Capture the cell that displays the provided text and extract its (x, y) central coordinate. 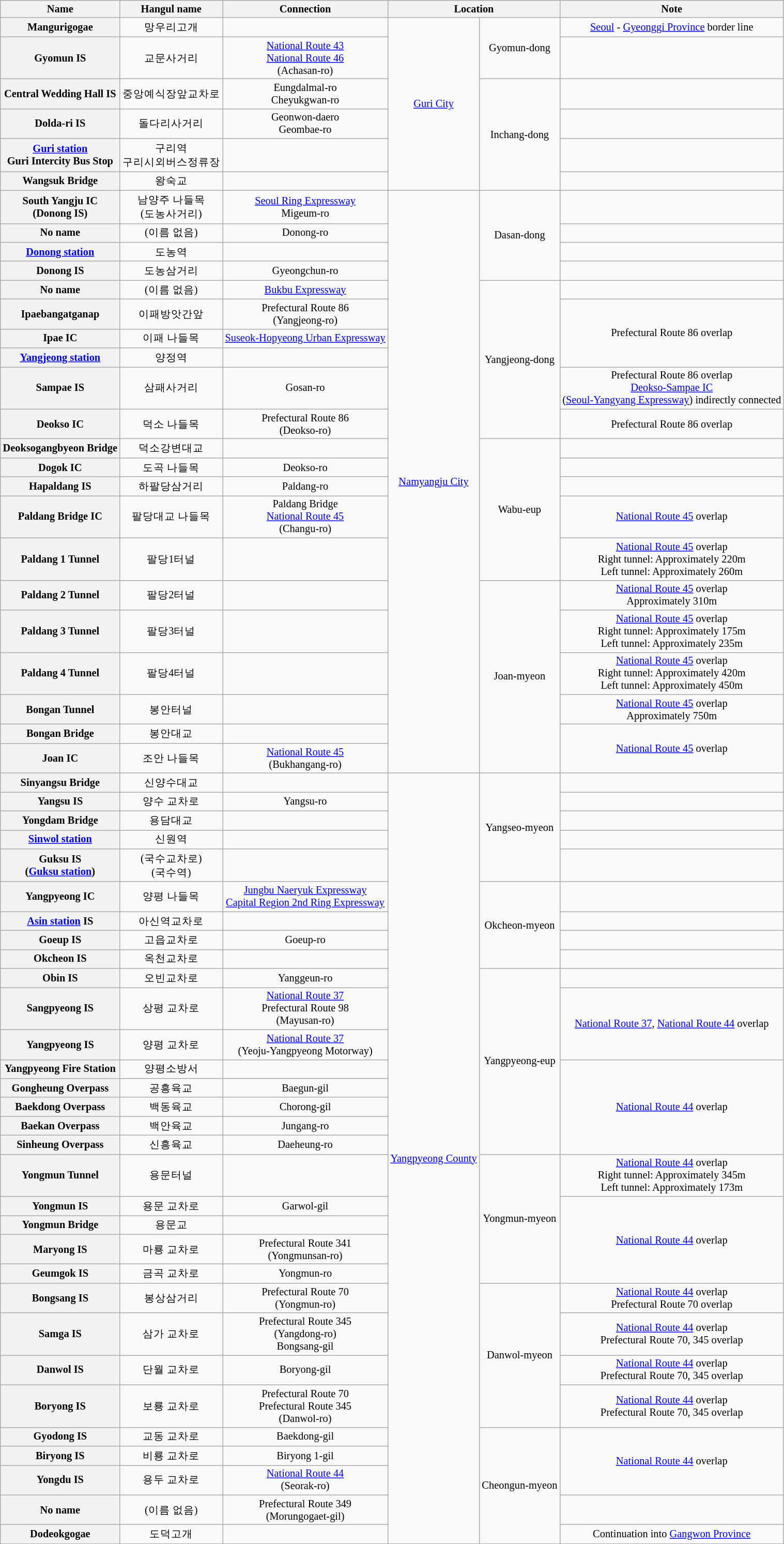
Seoul - Gyeonggi Province border line (672, 27)
Yongmun Tunnel (60, 1175)
Dodeokgogae (60, 1534)
Okcheon IS (60, 959)
Danwol IS (60, 1370)
National Route 44(Seorak-ro) (305, 1480)
Biryong IS (60, 1455)
Paldang 3 Tunnel (60, 631)
Gyomun IS (60, 58)
오빈교차로 (172, 978)
National Route 45 overlapRight tunnel: Approximately 420mLeft tunnel: Approximately 450m (672, 673)
Prefectural Route 86 overlapDeokso-Sampae IC(Seoul-Yangyang Expressway) indirectly connected (672, 388)
National Route 45 overlapRight tunnel: Approximately 175mLeft tunnel: Approximately 235m (672, 631)
이패방앗간앞 (172, 314)
Yangpyeong Fire Station (60, 1069)
덕소 나들목 (172, 424)
봉안대교 (172, 733)
망우리고개 (172, 27)
National Route 45 overlapRight tunnel: Approximately 220mLeft tunnel: Approximately 260m (672, 559)
왕숙교 (172, 181)
Yangpyeong County (434, 1158)
양정역 (172, 358)
Bongan Tunnel (60, 709)
Donong station (60, 251)
Connection (305, 9)
National Route 37(Yeoju-Yangpyeong Motorway) (305, 1045)
Bongan Bridge (60, 733)
Deokso IC (60, 424)
Yangpyeong-eup (520, 1061)
Sinwol station (60, 840)
Yongmun-myeon (520, 1218)
신원역 (172, 840)
Bukbu Expressway (305, 290)
Dolda-ri IS (60, 124)
Daeheung-ro (305, 1145)
Name (60, 9)
돌다리사거리 (172, 124)
Yangpyeong IS (60, 1045)
National Route 45 overlapApproximately 750m (672, 709)
Geonwon-daeroGeombae-ro (305, 124)
Yangjeong station (60, 358)
Boryong IS (60, 1406)
Wabu-eup (520, 509)
Okcheon-myeon (520, 925)
Prefectural Route 86(Deokso-ro) (305, 424)
Samga IS (60, 1334)
Yongdu IS (60, 1480)
Prefectural Route 345(Yangdong-ro)Bongsang-gil (305, 1334)
Yongmun IS (60, 1206)
하팔당삼거리 (172, 486)
삼패사거리 (172, 388)
교동 교차로 (172, 1436)
Paldang 1 Tunnel (60, 559)
Gyomun-dong (520, 48)
Central Wedding Hall IS (60, 94)
Deokso-ro (305, 467)
공흥육교 (172, 1088)
Maryong IS (60, 1249)
Gyodong IS (60, 1436)
Yongmun Bridge (60, 1224)
도농삼거리 (172, 271)
백동육교 (172, 1107)
교문사거리 (172, 58)
Prefectural Route 86(Yangjeong-ro) (305, 314)
단월 교차로 (172, 1370)
Baekdong-gil (305, 1436)
상평 교차로 (172, 1008)
National Route 44 overlapRight tunnel: Approximately 345mLeft tunnel: Approximately 173m (672, 1175)
Paldang 2 Tunnel (60, 595)
National Route 44 overlapPrefectural Route 70 overlap (672, 1298)
Yongdam Bridge (60, 820)
Geumgok IS (60, 1273)
Guri stationGuri Intercity Bus Stop (60, 155)
봉안터널 (172, 709)
Yanggeun-ro (305, 978)
Sinheung Overpass (60, 1145)
Donong IS (60, 271)
(국수교차로)(국수역) (172, 865)
도덕고개 (172, 1534)
신양수대교 (172, 783)
양평 교차로 (172, 1045)
Paldang BridgeNational Route 45(Changu-ro) (305, 517)
Guri City (434, 104)
아신역교차로 (172, 921)
National Route 45(Bukhangang-ro) (305, 758)
마룡 교차로 (172, 1249)
Sinyangsu Bridge (60, 783)
Gosan-ro (305, 388)
용문 교차로 (172, 1206)
National Route 43National Route 46(Achasan-ro) (305, 58)
비룡 교차로 (172, 1455)
구리역구리시외버스정류장 (172, 155)
조안 나들목 (172, 758)
Goeup-ro (305, 940)
신흥육교 (172, 1145)
팔당4터널 (172, 673)
Paldang 4 Tunnel (60, 673)
Inchang-dong (520, 134)
이패 나들목 (172, 338)
남양주 나들목(도농사거리) (172, 207)
Eungdalmal-roCheyukgwan-ro (305, 94)
National Route 37Prefectural Route 98(Mayusan-ro) (305, 1008)
봉상삼거리 (172, 1298)
Dogok IC (60, 467)
중앙예식장앞교차로 (172, 94)
Asin station IS (60, 921)
Yangjeong-dong (520, 360)
옥천교차로 (172, 959)
Sampae IS (60, 388)
Yongmun-ro (305, 1273)
Baekan Overpass (60, 1126)
삼가 교차로 (172, 1334)
Gyeongchun-ro (305, 271)
Prefectural Route 70(Yongmun-ro) (305, 1298)
고읍교차로 (172, 940)
덕소강변대교 (172, 448)
양평소방서 (172, 1069)
Chorong-gil (305, 1107)
Suseok-Hopyeong Urban Expressway (305, 338)
Jungang-ro (305, 1126)
Jungbu Naeryuk ExpresswayCapital Region 2nd Ring Expressway (305, 897)
Yangsu-ro (305, 801)
Continuation into Gangwon Province (672, 1534)
Donong-ro (305, 233)
팔당1터널 (172, 559)
Prefectural Route 341(Yongmunsan-ro) (305, 1249)
Bongsang IS (60, 1298)
양평 나들목 (172, 897)
백안육교 (172, 1126)
Baegun-gil (305, 1088)
도농역 (172, 251)
용담대교 (172, 820)
South Yangju IC(Donong IS) (60, 207)
팔당대교 나들목 (172, 517)
Deoksogangbyeon Bridge (60, 448)
도곡 나들목 (172, 467)
용두 교차로 (172, 1480)
Seoul Ring ExpresswayMigeum-ro (305, 207)
National Route 45 overlapApproximately 310m (672, 595)
용문터널 (172, 1175)
금곡 교차로 (172, 1273)
Paldang Bridge IC (60, 517)
Danwol-myeon (520, 1355)
Namyangju City (434, 482)
보룡 교차로 (172, 1406)
Yangsu IS (60, 801)
용문교 (172, 1224)
Goeup IS (60, 940)
Paldang-ro (305, 486)
Joan-myeon (520, 676)
Ipae IC (60, 338)
Obin IS (60, 978)
Yangseo-myeon (520, 827)
Prefectural Route 349(Morungogaet-gil) (305, 1510)
팔당3터널 (172, 631)
Note (672, 9)
Sangpyeong IS (60, 1008)
Wangsuk Bridge (60, 181)
Cheongun-myeon (520, 1485)
Hapaldang IS (60, 486)
Guksu IS(Guksu station) (60, 865)
Biryong 1-gil (305, 1455)
Yangpyeong IC (60, 897)
Joan IC (60, 758)
Gongheung Overpass (60, 1088)
Prefectural Route 70Prefectural Route 345(Danwol-ro) (305, 1406)
Boryong-gil (305, 1370)
Dasan-dong (520, 235)
Baekdong Overpass (60, 1107)
National Route 37, National Route 44 overlap (672, 1023)
Mangurigogae (60, 27)
Ipaebangatganap (60, 314)
Garwol-gil (305, 1206)
Hangul name (172, 9)
양수 교차로 (172, 801)
팔당2터널 (172, 595)
Location (474, 9)
